Detect which cell encompasses the target text, then output its [x, y] center coordinate. 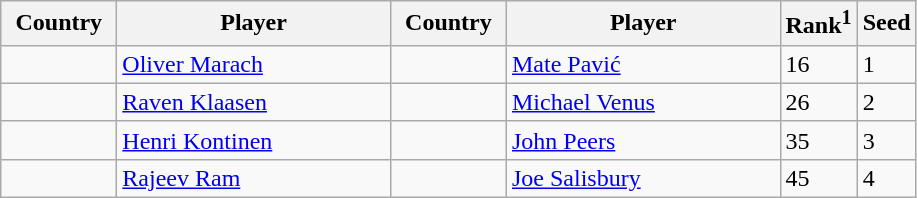
Henri Kontinen [254, 140]
Rajeev Ram [254, 178]
John Peers [643, 140]
Mate Pavić [643, 64]
26 [818, 102]
Raven Klaasen [254, 102]
Oliver Marach [254, 64]
2 [886, 102]
1 [886, 64]
35 [818, 140]
16 [818, 64]
3 [886, 140]
Seed [886, 24]
Michael Venus [643, 102]
Rank1 [818, 24]
45 [818, 178]
4 [886, 178]
Joe Salisbury [643, 178]
